Determine the [x, y] coordinate at the center of the cell enclosing the given text.  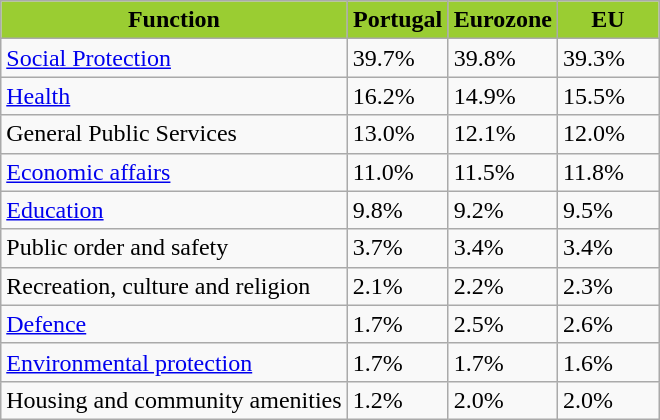
Health [174, 96]
Defence [174, 324]
Eurozone [502, 20]
Public order and safety [174, 248]
11.0% [398, 172]
3.7% [398, 248]
2.2% [502, 286]
Economic affairs [174, 172]
Social Protection [174, 58]
39.7% [398, 58]
39.8% [502, 58]
EU [608, 20]
Portugal [398, 20]
15.5% [608, 96]
Housing and community amenities [174, 400]
2.6% [608, 324]
16.2% [398, 96]
39.3% [608, 58]
2.1% [398, 286]
11.8% [608, 172]
Education [174, 210]
1.6% [608, 362]
2.3% [608, 286]
13.0% [398, 134]
9.5% [608, 210]
12.0% [608, 134]
Recreation, culture and religion [174, 286]
12.1% [502, 134]
2.5% [502, 324]
14.9% [502, 96]
Environmental protection [174, 362]
General Public Services [174, 134]
9.8% [398, 210]
11.5% [502, 172]
9.2% [502, 210]
Function [174, 20]
1.2% [398, 400]
